Identify which cell holds the provided text, then report its [x, y] central coordinate. 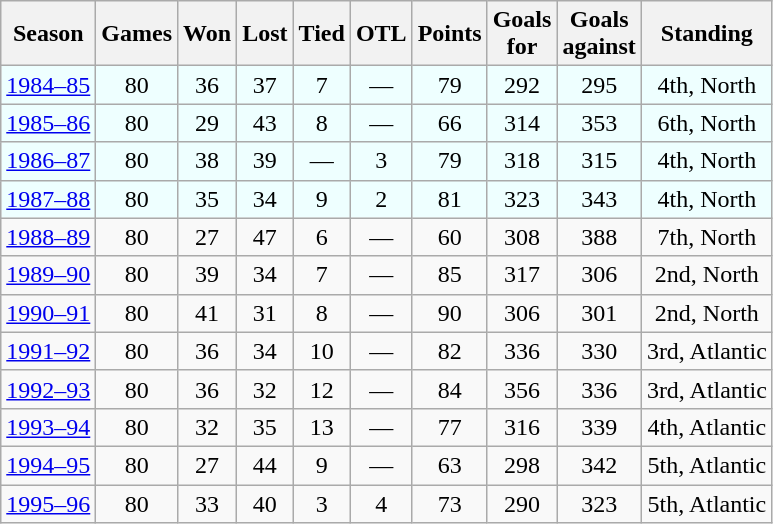
66 [450, 123]
1993–94 [48, 427]
1987–88 [48, 199]
OTL [381, 34]
Goalsagainst [599, 34]
343 [599, 199]
1992–93 [48, 389]
292 [522, 85]
339 [599, 427]
10 [322, 351]
315 [599, 161]
6 [322, 237]
1989–90 [48, 275]
Points [450, 34]
41 [208, 313]
81 [450, 199]
318 [522, 161]
356 [522, 389]
Goalsfor [522, 34]
308 [522, 237]
1990–91 [48, 313]
330 [599, 351]
290 [522, 503]
90 [450, 313]
4th, Atlantic [706, 427]
1985–86 [48, 123]
314 [522, 123]
1995–96 [48, 503]
Won [208, 34]
84 [450, 389]
73 [450, 503]
Season [48, 34]
60 [450, 237]
47 [265, 237]
388 [599, 237]
1994–95 [48, 465]
342 [599, 465]
Tied [322, 34]
85 [450, 275]
33 [208, 503]
31 [265, 313]
Games [137, 34]
63 [450, 465]
29 [208, 123]
7th, North [706, 237]
298 [522, 465]
1988–89 [48, 237]
353 [599, 123]
77 [450, 427]
295 [599, 85]
82 [450, 351]
43 [265, 123]
44 [265, 465]
1991–92 [48, 351]
317 [522, 275]
301 [599, 313]
1986–87 [48, 161]
38 [208, 161]
Lost [265, 34]
4 [381, 503]
12 [322, 389]
40 [265, 503]
316 [522, 427]
6th, North [706, 123]
Standing [706, 34]
1984–85 [48, 85]
13 [322, 427]
2 [381, 199]
37 [265, 85]
